Determine the [X, Y] coordinate at the center of the cell enclosing the given text.  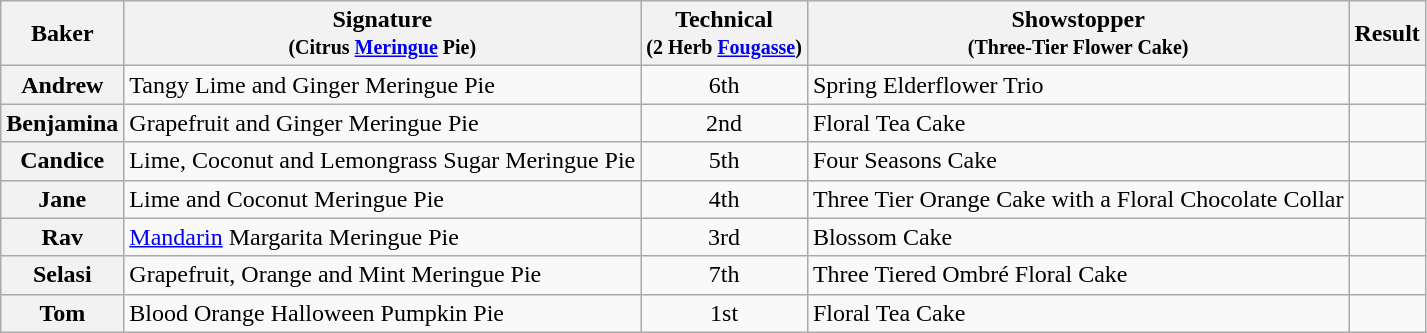
Tom [62, 313]
Benjamina [62, 123]
Selasi [62, 275]
Technical(2 Herb Fougasse) [724, 34]
Rav [62, 237]
4th [724, 199]
Lime and Coconut Meringue Pie [382, 199]
Signature(Citrus Meringue Pie) [382, 34]
6th [724, 85]
Andrew [62, 85]
Candice [62, 161]
Blood Orange Halloween Pumpkin Pie [382, 313]
Spring Elderflower Trio [1078, 85]
Grapefruit, Orange and Mint Meringue Pie [382, 275]
Baker [62, 34]
7th [724, 275]
Tangy Lime and Ginger Meringue Pie [382, 85]
Grapefruit and Ginger Meringue Pie [382, 123]
Three Tier Orange Cake with a Floral Chocolate Collar [1078, 199]
Mandarin Margarita Meringue Pie [382, 237]
Showstopper(Three-Tier Flower Cake) [1078, 34]
Lime, Coconut and Lemongrass Sugar Meringue Pie [382, 161]
5th [724, 161]
3rd [724, 237]
Three Tiered Ombré Floral Cake [1078, 275]
2nd [724, 123]
Blossom Cake [1078, 237]
1st [724, 313]
Result [1387, 34]
Jane [62, 199]
Four Seasons Cake [1078, 161]
